Output the (X, Y) coordinate of the center of the cell containing the given text.  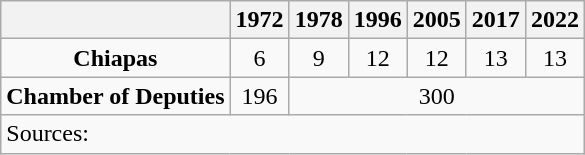
1996 (378, 20)
300 (436, 96)
2017 (496, 20)
9 (318, 58)
Sources: (293, 134)
1978 (318, 20)
1972 (260, 20)
Chamber of Deputies (116, 96)
Chiapas (116, 58)
6 (260, 58)
2005 (436, 20)
196 (260, 96)
2022 (554, 20)
